Detect which cell encompasses the target text, then output its (X, Y) center coordinate. 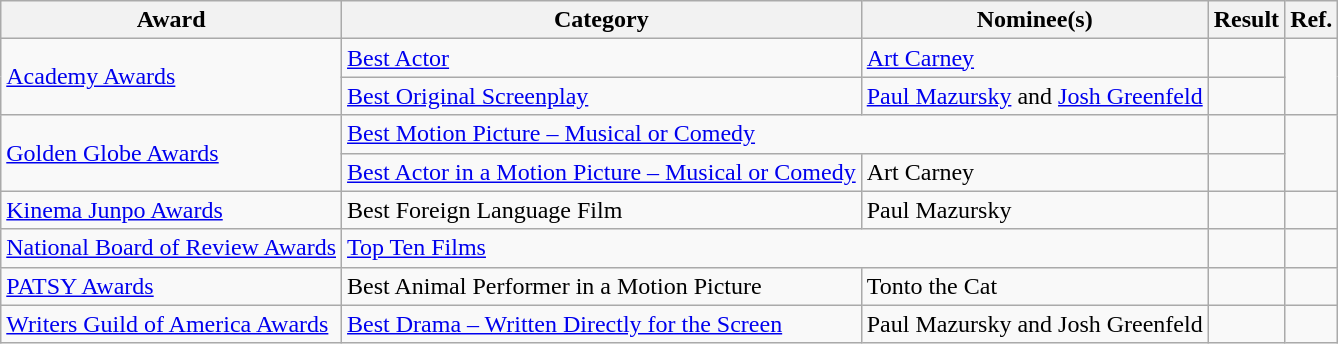
Best Actor in a Motion Picture – Musical or Comedy (602, 172)
Writers Guild of America Awards (172, 324)
Academy Awards (172, 77)
Award (172, 20)
Ref. (1312, 20)
Golden Globe Awards (172, 153)
Paul Mazursky (1034, 210)
Best Actor (602, 58)
Best Drama – Written Directly for the Screen (602, 324)
Kinema Junpo Awards (172, 210)
Best Motion Picture – Musical or Comedy (776, 134)
Nominee(s) (1034, 20)
Best Foreign Language Film (602, 210)
PATSY Awards (172, 286)
National Board of Review Awards (172, 248)
Best Animal Performer in a Motion Picture (602, 286)
Top Ten Films (776, 248)
Tonto the Cat (1034, 286)
Best Original Screenplay (602, 96)
Category (602, 20)
Result (1246, 20)
